From the cell containing the given text, extract its center point as (X, Y) coordinate. 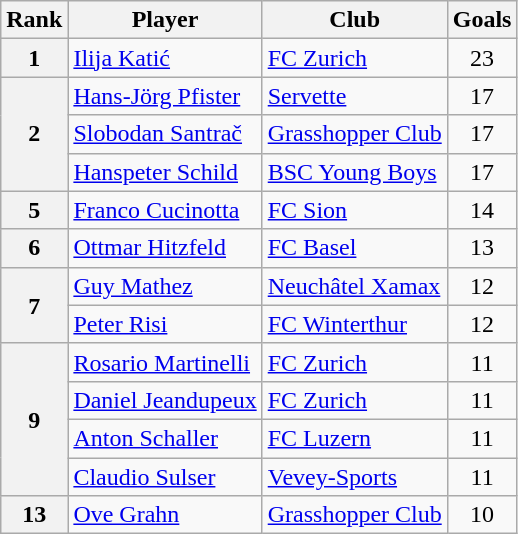
Rosario Martinelli (165, 362)
7 (34, 305)
Player (165, 20)
Neuchâtel Xamax (354, 286)
Goals (482, 20)
Guy Mathez (165, 286)
FC Sion (354, 210)
5 (34, 210)
6 (34, 248)
Claudio Sulser (165, 477)
Anton Schaller (165, 438)
Franco Cucinotta (165, 210)
Ottmar Hitzfeld (165, 248)
FC Basel (354, 248)
2 (34, 134)
23 (482, 58)
Ilija Katić (165, 58)
Servette (354, 96)
9 (34, 419)
14 (482, 210)
Ove Grahn (165, 515)
10 (482, 515)
BSC Young Boys (354, 172)
FC Winterthur (354, 324)
Vevey-Sports (354, 477)
Slobodan Santrač (165, 134)
Hanspeter Schild (165, 172)
Peter Risi (165, 324)
Club (354, 20)
1 (34, 58)
FC Luzern (354, 438)
Rank (34, 20)
Daniel Jeandupeux (165, 400)
Hans-Jörg Pfister (165, 96)
